Search for the cell housing the specified text and yield its [x, y] center coordinate. 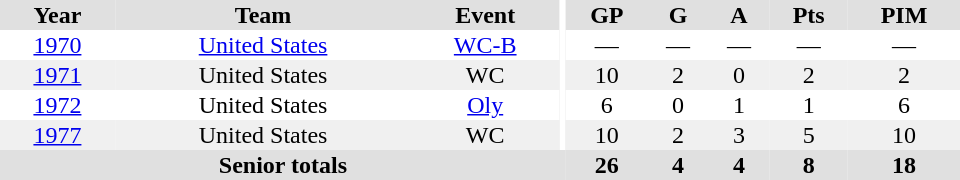
G [678, 15]
1970 [58, 45]
PIM [904, 15]
26 [607, 165]
Senior totals [283, 165]
3 [738, 135]
1977 [58, 135]
8 [808, 165]
WC-B [485, 45]
Oly [485, 105]
Team [263, 15]
Pts [808, 15]
GP [607, 15]
1972 [58, 105]
Year [58, 15]
Event [485, 15]
A [738, 15]
18 [904, 165]
1971 [58, 75]
5 [808, 135]
